Output the (X, Y) coordinate of the center of the cell containing the given text.  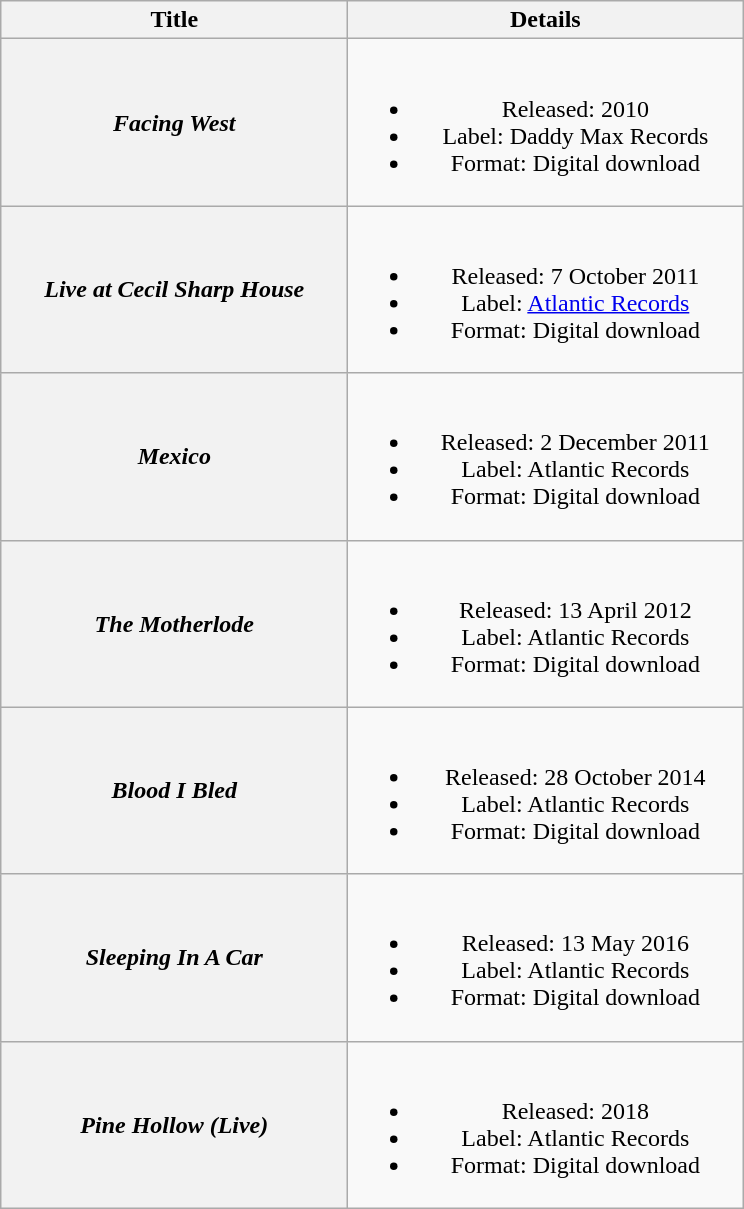
Sleeping In A Car (174, 958)
Pine Hollow (Live) (174, 1124)
Released: 7 October 2011Label: Atlantic RecordsFormat: Digital download (546, 290)
Blood I Bled (174, 790)
Released: 2 December 2011Label: Atlantic RecordsFormat: Digital download (546, 456)
Details (546, 20)
The Motherlode (174, 624)
Facing West (174, 122)
Released: 13 April 2012Label: Atlantic RecordsFormat: Digital download (546, 624)
Title (174, 20)
Released: 28 October 2014Label: Atlantic RecordsFormat: Digital download (546, 790)
Released: 2010Label: Daddy Max RecordsFormat: Digital download (546, 122)
Released: 2018Label: Atlantic RecordsFormat: Digital download (546, 1124)
Live at Cecil Sharp House (174, 290)
Released: 13 May 2016Label: Atlantic RecordsFormat: Digital download (546, 958)
Mexico (174, 456)
